Identify which cell holds the provided text, then report its [X, Y] central coordinate. 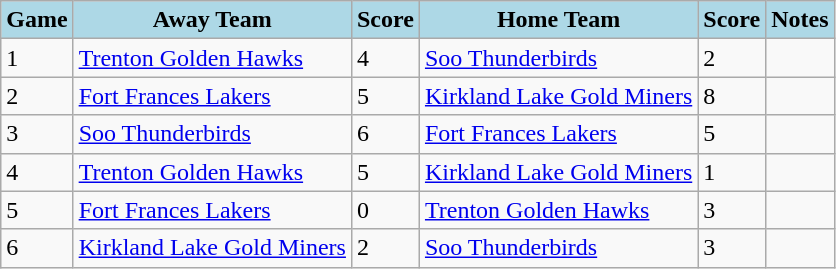
Home Team [558, 20]
Game [37, 20]
0 [385, 210]
Notes [800, 20]
8 [732, 96]
Away Team [212, 20]
